Return [X, Y] of the center of cell containing provided text 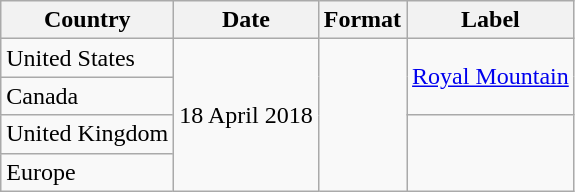
18 April 2018 [246, 115]
Europe [88, 172]
Canada [88, 96]
Date [246, 20]
Label [491, 20]
United States [88, 58]
Royal Mountain [491, 77]
Format [362, 20]
Country [88, 20]
United Kingdom [88, 134]
